Return the (x, y) coordinate for the center point of the cell that contains the specified text.  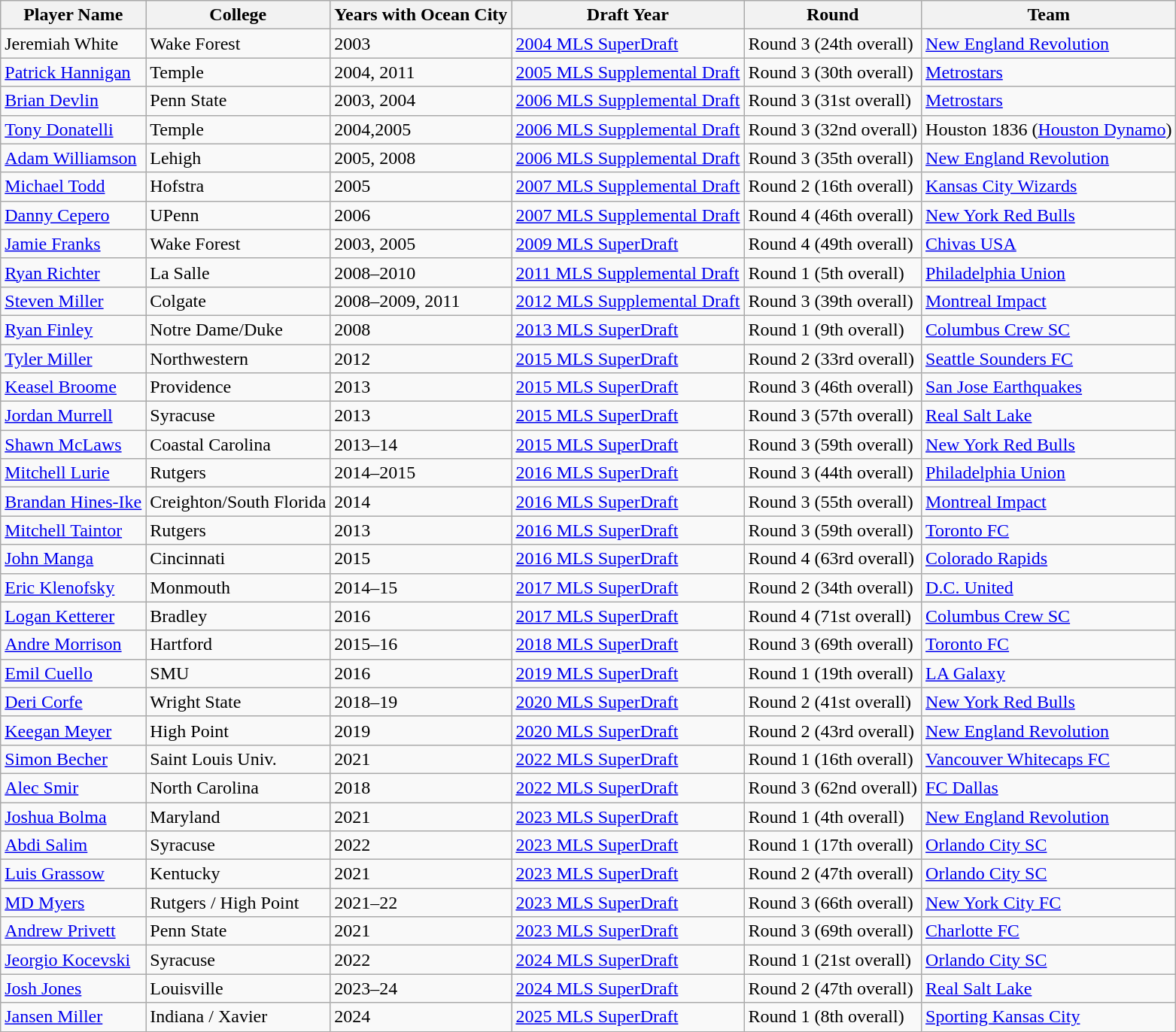
Creighton/South Florida (238, 502)
Louisville (238, 988)
Colgate (238, 301)
Colorado Rapids (1049, 559)
Shawn McLaws (74, 445)
Round 1 (21st overall) (833, 960)
Years with Ocean City (421, 15)
Hofstra (238, 187)
Round 4 (71st overall) (833, 616)
2005 MLS Supplemental Draft (628, 72)
Brandan Hines-Ike (74, 502)
2024 (421, 1017)
Notre Dame/Duke (238, 329)
Round 3 (24th overall) (833, 44)
Luis Grassow (74, 874)
UPenn (238, 215)
New York City FC (1049, 903)
Round 1 (8th overall) (833, 1017)
2008–2010 (421, 272)
High Point (238, 730)
Michael Todd (74, 187)
Round 3 (46th overall) (833, 387)
Bradley (238, 616)
North Carolina (238, 788)
Round 2 (34th overall) (833, 587)
Mitchell Taintor (74, 530)
2003, 2004 (421, 101)
2008 (421, 329)
Tony Donatelli (74, 129)
SMU (238, 673)
Jordan Murrell (74, 416)
Sporting Kansas City (1049, 1017)
2011 MLS Supplemental Draft (628, 272)
MD Myers (74, 903)
Round 3 (39th overall) (833, 301)
Team (1049, 15)
2004 MLS SuperDraft (628, 44)
Ryan Richter (74, 272)
Round 2 (41st overall) (833, 702)
2019 (421, 730)
John Manga (74, 559)
Round 2 (43rd overall) (833, 730)
Player Name (74, 15)
Round 1 (16th overall) (833, 759)
Round 3 (31st overall) (833, 101)
Hartford (238, 645)
Danny Cepero (74, 215)
Round 4 (49th overall) (833, 244)
2003 (421, 44)
Eric Klenofsky (74, 587)
Round 1 (4th overall) (833, 816)
2018 (421, 788)
Monmouth (238, 587)
Jansen Miller (74, 1017)
Steven Miller (74, 301)
Round 3 (66th overall) (833, 903)
Round 4 (63rd overall) (833, 559)
2019 MLS SuperDraft (628, 673)
Ryan Finley (74, 329)
2013–14 (421, 445)
Josh Jones (74, 988)
2014 (421, 502)
Adam Williamson (74, 158)
Round 4 (46th overall) (833, 215)
2014–15 (421, 587)
Maryland (238, 816)
2012 MLS Supplemental Draft (628, 301)
2012 (421, 359)
Providence (238, 387)
Jeorgio Kocevski (74, 960)
2015–16 (421, 645)
Kentucky (238, 874)
Round 3 (57th overall) (833, 416)
Andre Morrison (74, 645)
LA Galaxy (1049, 673)
Keasel Broome (74, 387)
Round 1 (9th overall) (833, 329)
Charlotte FC (1049, 931)
Rutgers / High Point (238, 903)
D.C. United (1049, 587)
2018 MLS SuperDraft (628, 645)
2015 (421, 559)
2003, 2005 (421, 244)
Chivas USA (1049, 244)
Abdi Salim (74, 845)
La Salle (238, 272)
2005 (421, 187)
Logan Ketterer (74, 616)
Round 3 (44th overall) (833, 473)
Tyler Miller (74, 359)
Round 1 (5th overall) (833, 272)
Alec Smir (74, 788)
Emil Cuello (74, 673)
College (238, 15)
FC Dallas (1049, 788)
Coastal Carolina (238, 445)
2004,2005 (421, 129)
Joshua Bolma (74, 816)
Houston 1836 (Houston Dynamo) (1049, 129)
Round 3 (32nd overall) (833, 129)
Round 3 (35th overall) (833, 158)
Round 3 (30th overall) (833, 72)
Round 3 (55th overall) (833, 502)
2023–24 (421, 988)
Saint Louis Univ. (238, 759)
Jamie Franks (74, 244)
Round 2 (16th overall) (833, 187)
2006 (421, 215)
2021–22 (421, 903)
Jeremiah White (74, 44)
Round 3 (62nd overall) (833, 788)
Draft Year (628, 15)
2009 MLS SuperDraft (628, 244)
Northwestern (238, 359)
Keegan Meyer (74, 730)
Patrick Hannigan (74, 72)
2018–19 (421, 702)
Vancouver Whitecaps FC (1049, 759)
2005, 2008 (421, 158)
Seattle Sounders FC (1049, 359)
Lehigh (238, 158)
Deri Corfe (74, 702)
Simon Becher (74, 759)
Cincinnati (238, 559)
Indiana / Xavier (238, 1017)
2008–2009, 2011 (421, 301)
2025 MLS SuperDraft (628, 1017)
Mitchell Lurie (74, 473)
Wright State (238, 702)
Brian Devlin (74, 101)
Round (833, 15)
2014–2015 (421, 473)
Round 1 (17th overall) (833, 845)
Round 2 (33rd overall) (833, 359)
Kansas City Wizards (1049, 187)
2004, 2011 (421, 72)
2013 MLS SuperDraft (628, 329)
Round 1 (19th overall) (833, 673)
San Jose Earthquakes (1049, 387)
Andrew Privett (74, 931)
